Identify which cell holds the provided text, then report its (x, y) central coordinate. 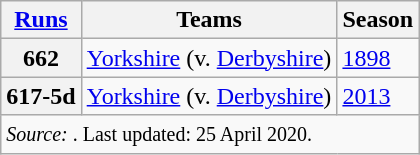
2013 (378, 96)
1898 (378, 58)
Source: . Last updated: 25 April 2020. (210, 134)
Teams (209, 20)
Season (378, 20)
Runs (41, 20)
662 (41, 58)
617-5d (41, 96)
